Output the [x, y] coordinate of the center of the cell containing the given text.  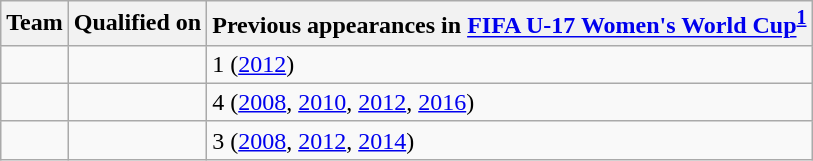
Team [35, 24]
4 (2008, 2010, 2012, 2016) [510, 102]
Qualified on [137, 24]
1 (2012) [510, 64]
Previous appearances in FIFA U-17 Women's World Cup1 [510, 24]
3 (2008, 2012, 2014) [510, 140]
